Capture the cell that displays the provided text and extract its (x, y) central coordinate. 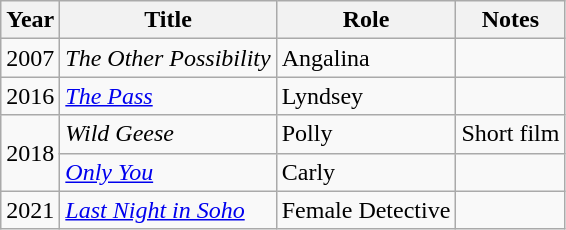
2016 (30, 96)
Female Detective (366, 210)
2018 (30, 153)
Role (366, 20)
Short film (510, 134)
Lyndsey (366, 96)
Notes (510, 20)
Title (168, 20)
Year (30, 20)
Last Night in Soho (168, 210)
Only You (168, 172)
The Pass (168, 96)
2007 (30, 58)
The Other Possibility (168, 58)
Carly (366, 172)
Angalina (366, 58)
2021 (30, 210)
Polly (366, 134)
Wild Geese (168, 134)
